Extract the [x, y] coordinate from the center of the cell holding the provided text.  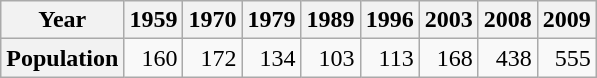
168 [448, 58]
1970 [212, 20]
2003 [448, 20]
2008 [508, 20]
113 [390, 58]
134 [272, 58]
Year [62, 20]
103 [330, 58]
2009 [566, 20]
1989 [330, 20]
555 [566, 58]
Population [62, 58]
438 [508, 58]
160 [154, 58]
1996 [390, 20]
1959 [154, 20]
1979 [272, 20]
172 [212, 58]
